Return [x, y] of the center of cell containing provided text 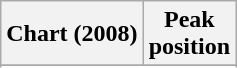
Peakposition [189, 34]
Chart (2008) [72, 34]
